Find where the given text appears and provide that cell's center as [x, y] coordinate. 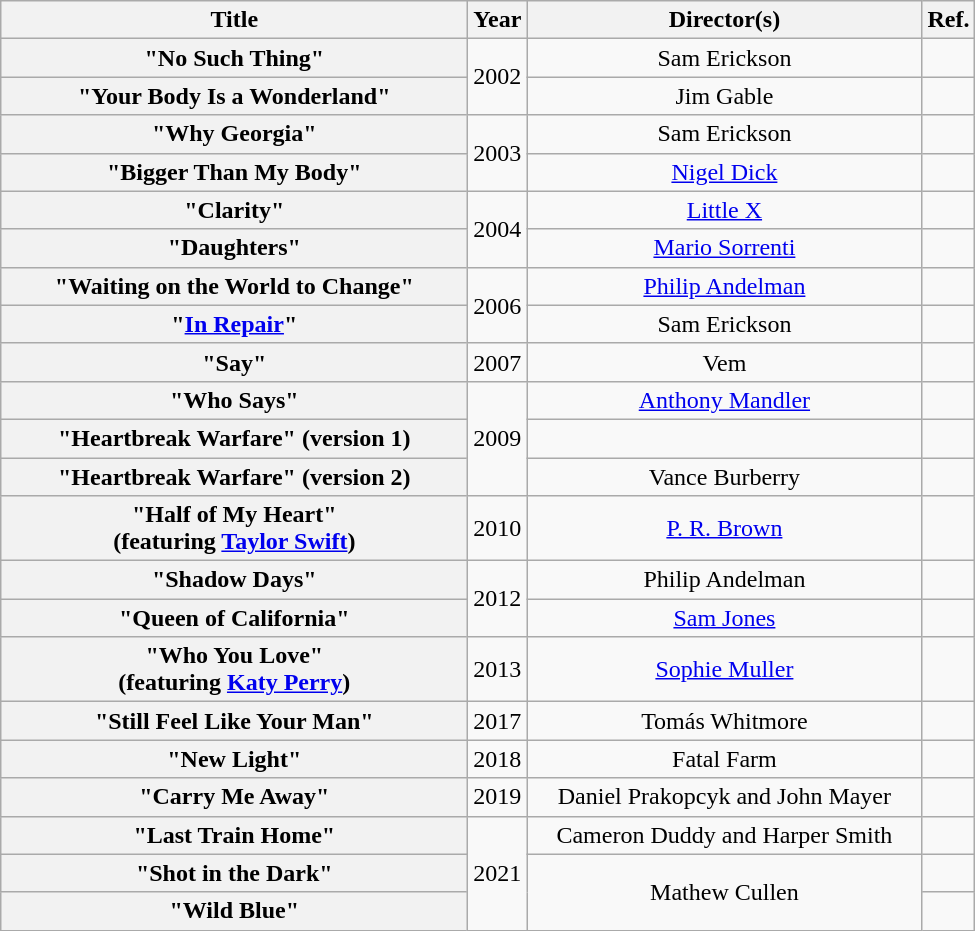
Sam Jones [724, 618]
Nigel Dick [724, 172]
2006 [498, 305]
Title [234, 20]
"Waiting on the World to Change" [234, 286]
"Wild Blue" [234, 911]
2012 [498, 599]
Cameron Duddy and Harper Smith [724, 835]
Daniel Prakopcyk and John Mayer [724, 797]
"Daughters" [234, 248]
Mario Sorrenti [724, 248]
Jim Gable [724, 96]
2013 [498, 670]
"New Light" [234, 759]
"Heartbreak Warfare" (version 1) [234, 438]
Vem [724, 362]
"Still Feel Like Your Man" [234, 721]
"In Repair" [234, 324]
"Your Body Is a Wonderland" [234, 96]
"Shot in the Dark" [234, 873]
Year [498, 20]
Vance Burberry [724, 477]
"No Such Thing" [234, 58]
2010 [498, 528]
"Half of My Heart"(featuring Taylor Swift) [234, 528]
2007 [498, 362]
Little X [724, 210]
"Last Train Home" [234, 835]
2018 [498, 759]
Fatal Farm [724, 759]
2021 [498, 873]
2017 [498, 721]
2004 [498, 229]
Ref. [948, 20]
P. R. Brown [724, 528]
2009 [498, 438]
Mathew Cullen [724, 892]
"Say" [234, 362]
2019 [498, 797]
"Clarity" [234, 210]
"Heartbreak Warfare" (version 2) [234, 477]
2002 [498, 77]
"Who You Love" (featuring Katy Perry) [234, 670]
"Shadow Days" [234, 580]
Anthony Mandler [724, 400]
"Who Says" [234, 400]
2003 [498, 153]
"Why Georgia" [234, 134]
Sophie Muller [724, 670]
"Queen of California" [234, 618]
"Carry Me Away" [234, 797]
"Bigger Than My Body" [234, 172]
Tomás Whitmore [724, 721]
Director(s) [724, 20]
